Scan for the cell matching the given text and deliver its [x, y] coordinate at center. 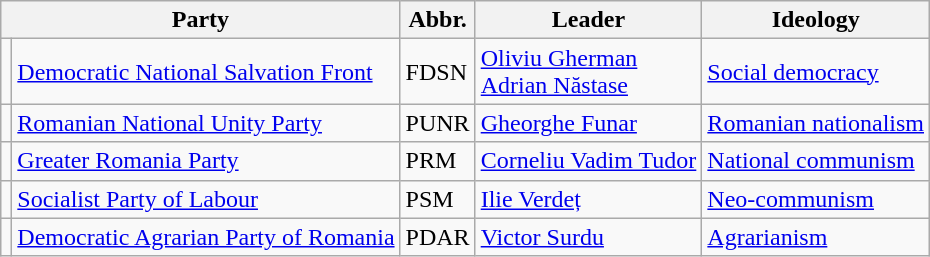
Democratic National Salvation Front [206, 72]
Romanian nationalism [816, 123]
Agrarianism [816, 237]
Democratic Agrarian Party of Romania [206, 237]
Corneliu Vadim Tudor [588, 161]
Ideology [816, 20]
Greater Romania Party [206, 161]
PUNR [438, 123]
Socialist Party of Labour [206, 199]
PSM [438, 199]
Leader [588, 20]
Victor Surdu [588, 237]
FDSN [438, 72]
Party [200, 20]
Neo-communism [816, 199]
Oliviu GhermanAdrian Năstase [588, 72]
PDAR [438, 237]
Ilie Verdeț [588, 199]
National communism [816, 161]
PRM [438, 161]
Social democracy [816, 72]
Romanian National Unity Party [206, 123]
Abbr. [438, 20]
Gheorghe Funar [588, 123]
